Return the (X, Y) coordinate for the center point of the cell that contains the specified text.  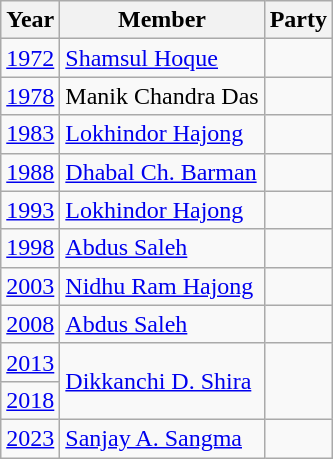
Nidhu Ram Hajong (162, 286)
2013 (30, 362)
Manik Chandra Das (162, 96)
Dhabal Ch. Barman (162, 172)
1972 (30, 58)
1988 (30, 172)
1993 (30, 210)
2008 (30, 324)
Shamsul Hoque (162, 58)
2003 (30, 286)
Party (298, 20)
Member (162, 20)
Year (30, 20)
1998 (30, 248)
1983 (30, 134)
Sanjay A. Sangma (162, 438)
1978 (30, 96)
Dikkanchi D. Shira (162, 381)
2023 (30, 438)
2018 (30, 400)
